Identify which cell holds the provided text, then report its [x, y] central coordinate. 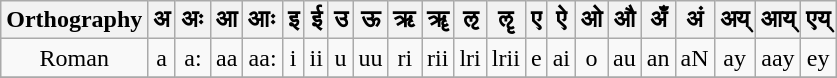
o [591, 58]
अँ [658, 20]
ऊ [370, 20]
ॠ [438, 20]
e [536, 58]
ey [818, 58]
lri [470, 58]
aN [694, 58]
uu [370, 58]
ऌ [470, 20]
आ [226, 20]
ओ [591, 20]
अय् [734, 20]
a [162, 58]
आः [263, 20]
अं [694, 20]
ri [405, 58]
ii [316, 58]
अ [162, 20]
ए [536, 20]
lrii [506, 58]
i [293, 58]
ai [561, 58]
ऐ [561, 20]
औ [625, 20]
अः [192, 20]
aa [226, 58]
ई [316, 20]
ॡ [506, 20]
aay [778, 58]
a: [192, 58]
an [658, 58]
आय् [778, 20]
ay [734, 58]
ऋ [405, 20]
इ [293, 20]
aa: [263, 58]
rii [438, 58]
Orthography [74, 20]
u [340, 58]
au [625, 58]
Roman [74, 58]
एय् [818, 20]
उ [340, 20]
